Identify which cell holds the provided text, then report its [X, Y] central coordinate. 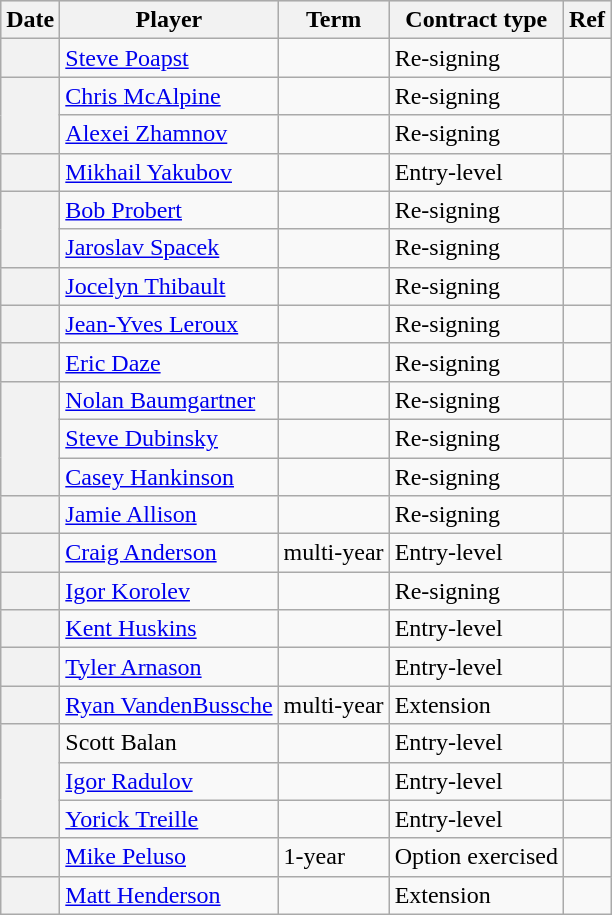
Casey Hankinson [169, 477]
Date [30, 20]
Jean-Yves Leroux [169, 324]
Steve Dubinsky [169, 438]
Chris McAlpine [169, 96]
Alexei Zhamnov [169, 134]
Jaroslav Spacek [169, 248]
Player [169, 20]
Yorick Treille [169, 819]
Ref [586, 20]
Kent Huskins [169, 629]
Mike Peluso [169, 857]
Ryan VandenBussche [169, 705]
Igor Korolev [169, 591]
Igor Radulov [169, 781]
Steve Poapst [169, 58]
Scott Balan [169, 743]
Jamie Allison [169, 515]
Mikhail Yakubov [169, 172]
Matt Henderson [169, 895]
Craig Anderson [169, 553]
Contract type [476, 20]
Term [334, 20]
Eric Daze [169, 362]
Bob Probert [169, 210]
Tyler Arnason [169, 667]
Option exercised [476, 857]
Nolan Baumgartner [169, 400]
Jocelyn Thibault [169, 286]
1-year [334, 857]
